Search for the cell housing the specified text and yield its (X, Y) center coordinate. 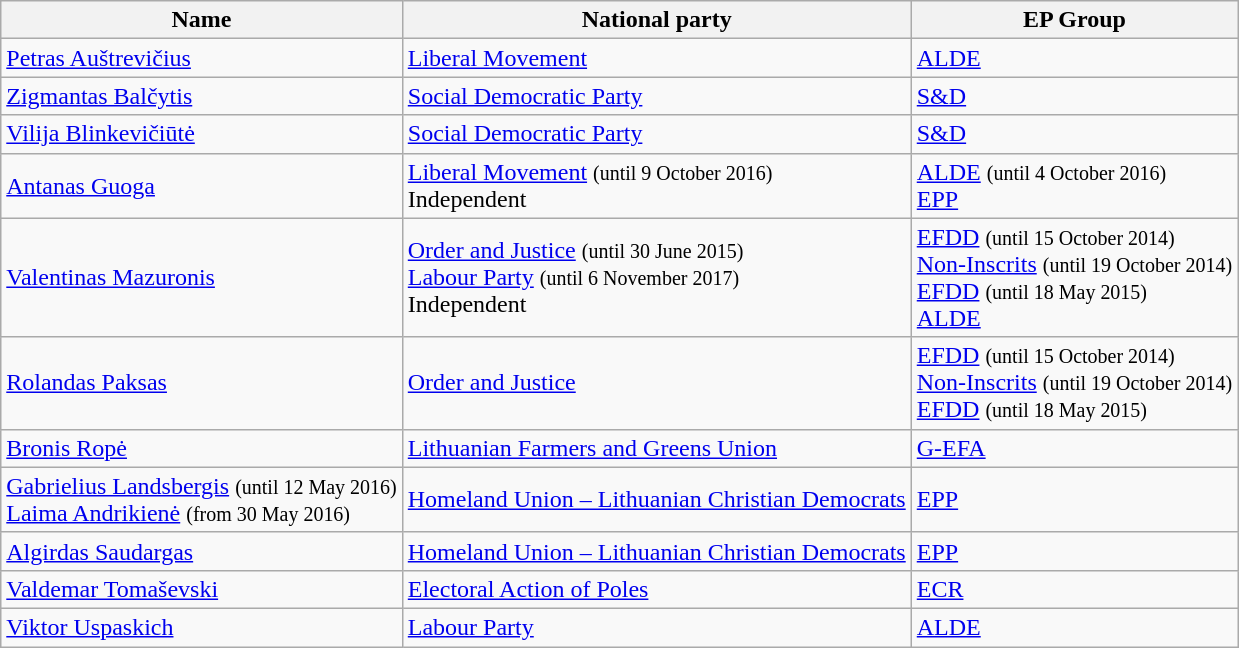
Lithuanian Farmers and Greens Union (656, 448)
Bronis Ropė (202, 448)
Vilija Blinkevičiūtė (202, 134)
Order and Justice (656, 383)
Electoral Action of Poles (656, 589)
EP Group (1074, 20)
EFDD (until 15 October 2014) Non-Inscrits (until 19 October 2014) EFDD (until 18 May 2015) (1074, 383)
G-EFA (1074, 448)
Liberal Movement (656, 58)
Valentinas Mazuronis (202, 278)
ECR (1074, 589)
Antanas Guoga (202, 186)
Liberal Movement (until 9 October 2016) Independent (656, 186)
Algirdas Saudargas (202, 551)
Order and Justice (until 30 June 2015) Labour Party (until 6 November 2017) Independent (656, 278)
EFDD (until 15 October 2014) Non-Inscrits (until 19 October 2014) EFDD (until 18 May 2015) ALDE (1074, 278)
National party (656, 20)
Gabrielius Landsbergis (until 12 May 2016) Laima Andrikienė (from 30 May 2016) (202, 500)
Viktor Uspaskich (202, 627)
ALDE (until 4 October 2016) EPP (1074, 186)
Rolandas Paksas (202, 383)
Valdemar Tomaševski (202, 589)
Labour Party (656, 627)
Zigmantas Balčytis (202, 96)
Petras Auštrevičius (202, 58)
Name (202, 20)
